Extract the (X, Y) coordinate from the center of the cell holding the provided text.  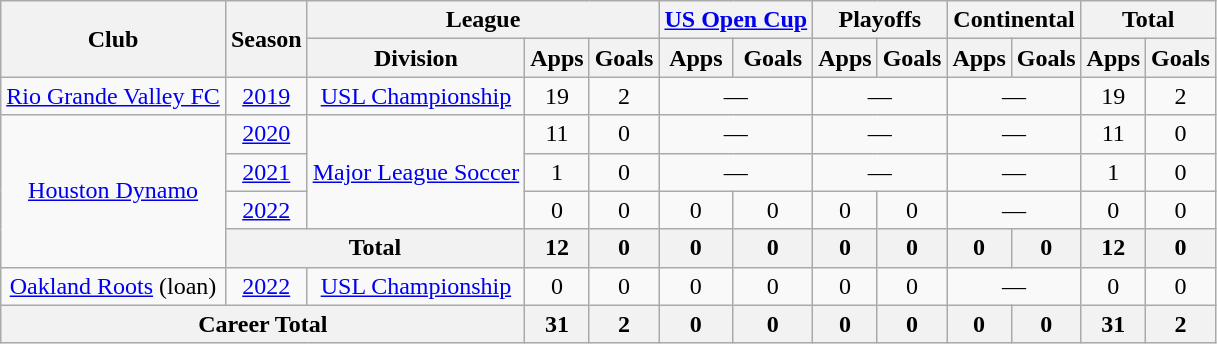
Continental (1014, 20)
Division (416, 58)
Oakland Roots (loan) (114, 286)
Rio Grande Valley FC (114, 96)
2021 (266, 172)
Major League Soccer (416, 172)
Club (114, 39)
Career Total (263, 324)
Houston Dynamo (114, 191)
2019 (266, 96)
US Open Cup (736, 20)
Playoffs (880, 20)
Season (266, 39)
League (483, 20)
2020 (266, 134)
